Capture the cell that displays the provided text and extract its [X, Y] central coordinate. 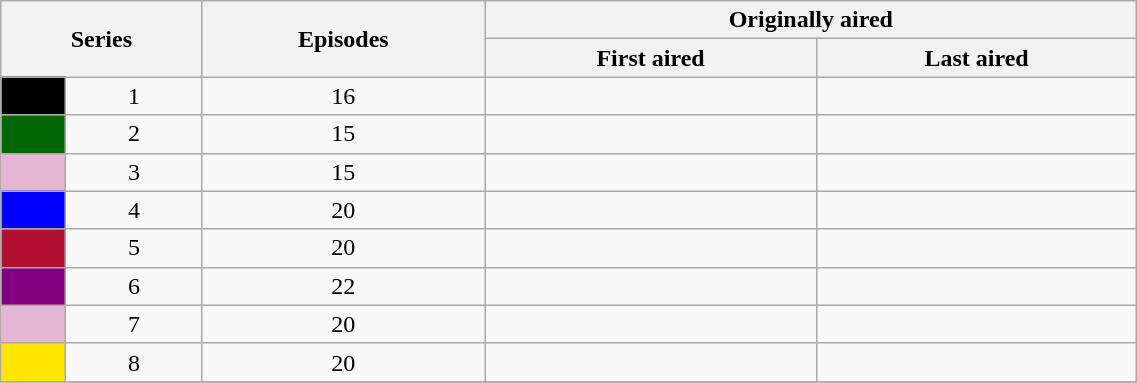
Series [102, 39]
8 [134, 362]
2 [134, 134]
6 [134, 286]
3 [134, 172]
16 [344, 96]
First aired [651, 58]
Originally aired [811, 20]
Last aired [976, 58]
5 [134, 248]
22 [344, 286]
4 [134, 210]
1 [134, 96]
7 [134, 324]
Episodes [344, 39]
